Provide the [x, y] coordinate of the cell's center where the given text is located.  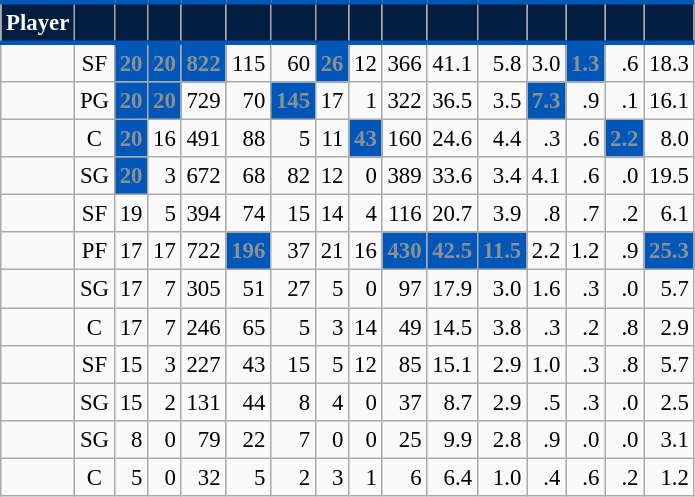
.7 [586, 214]
3.9 [502, 214]
51 [248, 289]
.4 [546, 477]
6.4 [452, 477]
491 [204, 139]
.1 [624, 101]
65 [248, 327]
20.7 [452, 214]
60 [294, 62]
33.6 [452, 176]
3.8 [502, 327]
36.5 [452, 101]
22 [248, 439]
25 [404, 439]
14.5 [452, 327]
672 [204, 176]
9.9 [452, 439]
68 [248, 176]
5.8 [502, 62]
79 [204, 439]
1.6 [546, 289]
3.1 [669, 439]
PF [95, 251]
196 [248, 251]
4.4 [502, 139]
97 [404, 289]
4.1 [546, 176]
11.5 [502, 251]
42.5 [452, 251]
49 [404, 327]
15.1 [452, 364]
11 [332, 139]
44 [248, 402]
394 [204, 214]
6 [404, 477]
3.4 [502, 176]
19 [130, 214]
145 [294, 101]
88 [248, 139]
8.7 [452, 402]
246 [204, 327]
2.8 [502, 439]
6.1 [669, 214]
16.1 [669, 101]
1.3 [586, 62]
27 [294, 289]
17.9 [452, 289]
131 [204, 402]
389 [404, 176]
26 [332, 62]
116 [404, 214]
85 [404, 364]
21 [332, 251]
74 [248, 214]
722 [204, 251]
.5 [546, 402]
70 [248, 101]
322 [404, 101]
41.1 [452, 62]
227 [204, 364]
18.3 [669, 62]
366 [404, 62]
8.0 [669, 139]
82 [294, 176]
24.6 [452, 139]
Player [38, 22]
3.5 [502, 101]
2.5 [669, 402]
822 [204, 62]
115 [248, 62]
7.3 [546, 101]
19.5 [669, 176]
729 [204, 101]
305 [204, 289]
430 [404, 251]
PG [95, 101]
25.3 [669, 251]
32 [204, 477]
160 [404, 139]
